From the cell containing the given text, extract its center point as (X, Y) coordinate. 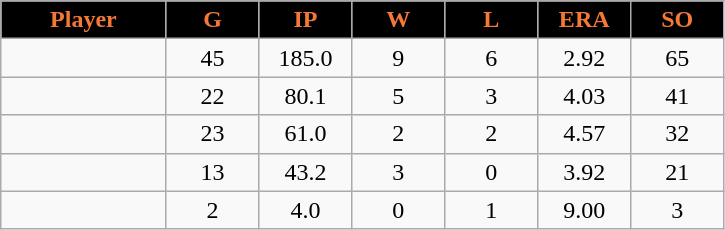
G (212, 20)
185.0 (306, 58)
5 (398, 96)
32 (678, 134)
SO (678, 20)
9 (398, 58)
65 (678, 58)
21 (678, 172)
22 (212, 96)
80.1 (306, 96)
45 (212, 58)
1 (492, 210)
6 (492, 58)
4.57 (584, 134)
W (398, 20)
41 (678, 96)
43.2 (306, 172)
L (492, 20)
4.0 (306, 210)
9.00 (584, 210)
61.0 (306, 134)
23 (212, 134)
13 (212, 172)
ERA (584, 20)
Player (84, 20)
IP (306, 20)
4.03 (584, 96)
2.92 (584, 58)
3.92 (584, 172)
